For the text-containing cell, return its midpoint in (x, y) coordinate format. 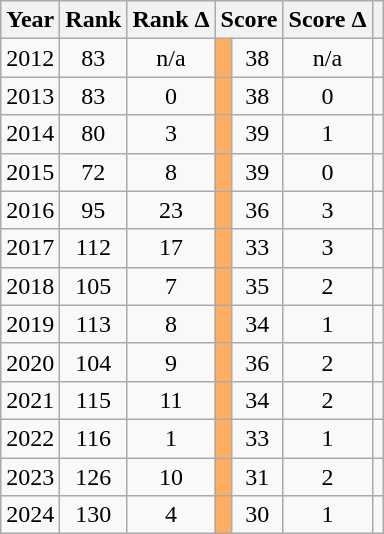
35 (257, 286)
115 (94, 400)
2013 (30, 96)
2020 (30, 362)
Score (249, 20)
2022 (30, 438)
23 (171, 210)
2017 (30, 248)
72 (94, 172)
2018 (30, 286)
130 (94, 515)
Rank (94, 20)
Score Δ (328, 20)
2024 (30, 515)
116 (94, 438)
2015 (30, 172)
2023 (30, 477)
Rank Δ (171, 20)
105 (94, 286)
11 (171, 400)
7 (171, 286)
113 (94, 324)
112 (94, 248)
30 (257, 515)
10 (171, 477)
104 (94, 362)
2016 (30, 210)
9 (171, 362)
31 (257, 477)
17 (171, 248)
4 (171, 515)
2014 (30, 134)
95 (94, 210)
2012 (30, 58)
80 (94, 134)
Year (30, 20)
2019 (30, 324)
126 (94, 477)
2021 (30, 400)
